Detect which cell encompasses the target text, then output its [X, Y] center coordinate. 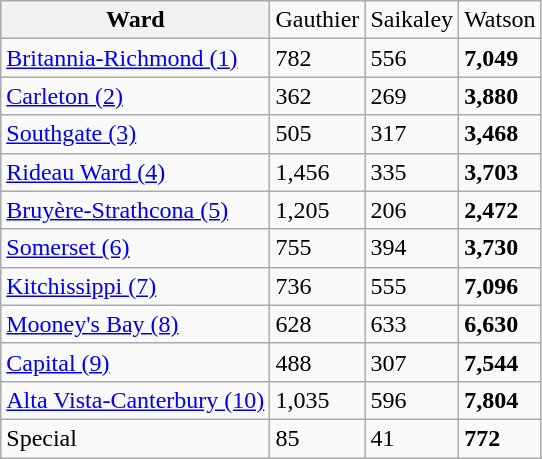
3,730 [500, 248]
Watson [500, 20]
555 [412, 286]
Rideau Ward (4) [136, 172]
782 [318, 58]
7,096 [500, 286]
269 [412, 96]
394 [412, 248]
3,703 [500, 172]
Saikaley [412, 20]
206 [412, 210]
Kitchissippi (7) [136, 286]
335 [412, 172]
Carleton (2) [136, 96]
772 [500, 438]
41 [412, 438]
1,205 [318, 210]
736 [318, 286]
755 [318, 248]
Ward [136, 20]
6,630 [500, 324]
317 [412, 134]
505 [318, 134]
7,049 [500, 58]
Special [136, 438]
Southgate (3) [136, 134]
362 [318, 96]
85 [318, 438]
556 [412, 58]
Mooney's Bay (8) [136, 324]
488 [318, 362]
Bruyère-Strathcona (5) [136, 210]
Alta Vista-Canterbury (10) [136, 400]
1,035 [318, 400]
628 [318, 324]
633 [412, 324]
Somerset (6) [136, 248]
7,544 [500, 362]
3,468 [500, 134]
Capital (9) [136, 362]
Gauthier [318, 20]
307 [412, 362]
596 [412, 400]
3,880 [500, 96]
7,804 [500, 400]
2,472 [500, 210]
1,456 [318, 172]
Britannia-Richmond (1) [136, 58]
